Search for the cell housing the specified text and yield its (X, Y) center coordinate. 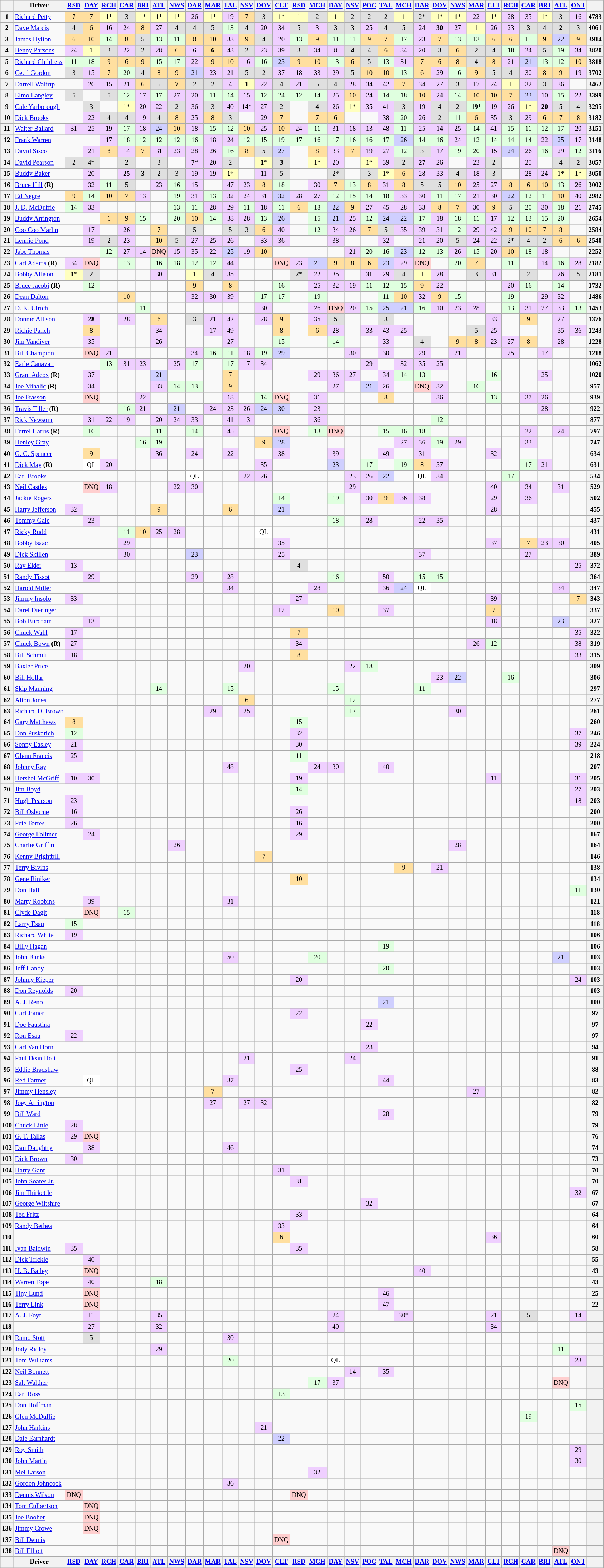
Buddy Baker (39, 174)
A. J. Foyt (39, 1316)
260 (595, 723)
1243 (595, 331)
Alton Jones (39, 700)
Jim Thirkettle (39, 1192)
113 (7, 1271)
364 (595, 577)
372 (595, 566)
78 (7, 879)
4061 (595, 29)
3050 (595, 174)
125 (7, 1405)
53 (7, 599)
347 (595, 588)
Neil Castles (39, 488)
117 (7, 1316)
110 (7, 1237)
86 (7, 969)
455 (595, 510)
John Soares Jr. (39, 1182)
Bobby Isaac (39, 543)
3295 (595, 106)
89 (7, 1002)
99 (7, 1115)
Dick Trickle (39, 1260)
Dale Earnhardt (39, 1439)
Rick Newsom (39, 420)
502 (595, 498)
Bob Burcham (39, 622)
1020 (595, 376)
4783 (595, 17)
Gene Riniker (39, 879)
3914 (595, 39)
Clyde Dagit (39, 913)
Benny Parsons (39, 51)
85 (7, 958)
137 (7, 1539)
Hershel McGriff (39, 778)
George Follmer (39, 835)
261 (595, 711)
Elmo Langley (39, 96)
57 (7, 644)
Lennie Pond (39, 241)
2982 (595, 196)
Johnny Kieper (39, 980)
98 (7, 1103)
146 (595, 857)
69 (7, 778)
218 (595, 756)
120 (7, 1350)
Earl Brooks (39, 476)
A. J. Reno (39, 1002)
1228 (595, 342)
Jody Ridley (39, 1350)
Ted Fritz (39, 1215)
David Pearson (39, 163)
Roy Smith (39, 1450)
Earl Ross (39, 1394)
309 (595, 666)
Bill Osborne (39, 812)
John Martin (39, 1462)
Don Hall (39, 890)
1218 (595, 353)
Ivan Baldwin (39, 1249)
63 (7, 711)
939 (595, 398)
2182 (595, 263)
61 (7, 689)
Jimmy Crowe (39, 1529)
Cecil Gordon (39, 73)
Dick Brooks (39, 118)
3151 (595, 129)
127 (7, 1428)
322 (595, 633)
95 (7, 1070)
71 (7, 801)
Paul Dean Holt (39, 1058)
Joe Frasson (39, 398)
119 (7, 1338)
Carl Adams (R) (39, 263)
2181 (595, 275)
81 (7, 913)
246 (595, 733)
65 (7, 733)
Tom Williams (39, 1361)
129 (7, 1450)
Bill Champion (39, 353)
Earle Canavan (39, 364)
Grant Adcox (R) (39, 376)
123 (7, 1383)
1453 (595, 308)
Ramo Stott (39, 1338)
3002 (595, 185)
1062 (595, 364)
Joey Arrington (39, 1103)
Terry Link (39, 1305)
Baxter Price (39, 666)
Bill Hollar (39, 678)
Joe Mihalic (R) (39, 386)
Ray Elder (39, 566)
315 (595, 655)
Jim Boyd (39, 790)
John Banks (39, 958)
115 (7, 1293)
957 (595, 386)
Kenny Brightbill (39, 857)
62 (7, 700)
7* (194, 163)
343 (595, 599)
133 (7, 1495)
Red Farmer (39, 1081)
107 (7, 1204)
3148 (595, 140)
Jabe Thomas (39, 252)
Darel Dieringer (39, 610)
Frank Warren (39, 140)
2540 (595, 241)
Pete Torres (39, 823)
167 (595, 835)
Richard Petty (39, 17)
3399 (595, 96)
72 (7, 812)
Don Puskarich (39, 733)
Glen McDuffie (39, 1417)
Johnny Ray (39, 768)
Ferrel Harris (R) (39, 431)
3057 (595, 163)
Randy Tissot (39, 577)
111 (7, 1249)
Tom Culbertson (39, 1506)
4* (91, 163)
Coo Coo Marlin (39, 230)
Skip Manning (39, 689)
3116 (595, 151)
Chuck Bown (R) (39, 644)
405 (595, 543)
Hugh Pearson (39, 801)
Randy Bethea (39, 1226)
John Harkins (39, 1428)
75 (7, 845)
327 (595, 622)
Walter Ballard (39, 129)
797 (595, 431)
Carl Joiner (39, 1013)
Joe Booher (39, 1517)
3820 (595, 51)
Gordon Johncock (39, 1484)
2584 (595, 230)
2745 (595, 208)
Ed Negre (39, 196)
Dick Brown (39, 1159)
131 (7, 1472)
Cale Yarborough (39, 106)
306 (595, 678)
Ricky Rudd (39, 532)
Jimmy Hensley (39, 1092)
Salt Walther (39, 1383)
Charlie Griffin (39, 845)
534 (595, 476)
Bobby Allison (39, 275)
Carl Van Horn (39, 1047)
105 (7, 1182)
68 (7, 768)
66 (7, 745)
1486 (595, 297)
Gary Matthews (39, 723)
Richard White (39, 935)
92 (7, 1036)
922 (595, 409)
Donnie Allison (39, 319)
109 (7, 1226)
135 (7, 1517)
Jimmy Insolo (39, 599)
Glenn Francis (39, 756)
G. T. Tallas (39, 1137)
David Sisco (39, 151)
Dennis Wilson (39, 1495)
54 (7, 610)
H. B. Bailey (39, 1271)
3182 (595, 118)
Travis Tiller (R) (39, 409)
126 (7, 1417)
205 (595, 778)
Dan Daughtry (39, 1148)
Doc Faustina (39, 1025)
128 (7, 1439)
124 (7, 1394)
Ron Esau (39, 1036)
80 (7, 902)
Bill Elliott (39, 1551)
Don Reynolds (39, 991)
Jim Vandiver (39, 342)
108 (7, 1215)
Bill Schmitt (39, 655)
431 (595, 532)
90 (7, 1013)
112 (7, 1260)
Richard Childress (39, 62)
G. C. Spencer (39, 453)
Richie Panch (39, 331)
Sonny Easley (39, 745)
389 (595, 555)
747 (595, 443)
634 (595, 453)
Darrell Waltrip (39, 84)
277 (595, 700)
Dave Marcis (39, 29)
Bill Dennis (39, 1539)
Tiny Lund (39, 1293)
Harry Jefferson (39, 510)
77 (7, 868)
Dick May (R) (39, 465)
877 (595, 420)
Harry Gant (39, 1170)
3702 (595, 73)
1732 (595, 286)
D. K. Ulrich (39, 308)
Eddie Bradshaw (39, 1070)
87 (7, 980)
Terry Bivins (39, 868)
164 (595, 845)
116 (7, 1305)
2252 (595, 252)
631 (595, 465)
319 (595, 644)
96 (7, 1081)
Dick Skillen (39, 555)
14* (247, 106)
Dean Dalton (39, 297)
Jackie Rogers (39, 498)
Chuck Little (39, 1125)
102 (7, 1148)
Bruce Hill (R) (39, 185)
Henley Gray (39, 443)
132 (7, 1484)
19* (476, 106)
2654 (595, 218)
Bruce Jacobi (R) (39, 286)
3818 (595, 62)
Marty Robbins (39, 902)
Harold Miller (39, 588)
297 (595, 689)
Mel Larson (39, 1472)
529 (595, 488)
Tommy Gale (39, 521)
3462 (595, 84)
224 (595, 745)
136 (7, 1529)
Neil Bonnett (39, 1372)
52 (7, 588)
51 (7, 577)
Don Hoffman (39, 1405)
Larry Esau (39, 924)
101 (7, 1137)
122 (7, 1372)
93 (7, 1047)
Buddy Arrington (39, 218)
J. D. McDuffie (39, 208)
337 (595, 610)
104 (7, 1170)
Warren Tope (39, 1282)
Jeff Handy (39, 969)
Richard D. Brown (39, 711)
56 (7, 633)
Chuck Wahl (39, 633)
207 (595, 768)
Billy Hagan (39, 946)
1376 (595, 319)
59 (7, 666)
James Hylton (39, 39)
114 (7, 1282)
George Wiltshire (39, 1204)
437 (595, 521)
30* (404, 1316)
Bill Ward (39, 1115)
84 (7, 946)
